Extract the [X, Y] coordinate from the center of the cell holding the provided text.  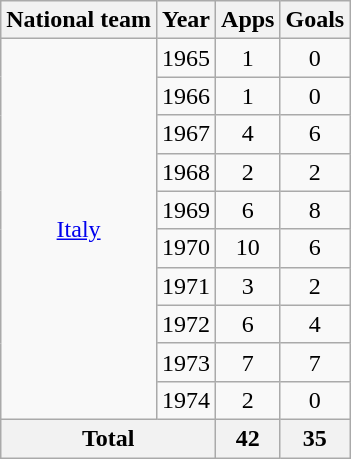
1972 [186, 324]
Apps [248, 20]
35 [315, 438]
1965 [186, 58]
1971 [186, 286]
3 [248, 286]
National team [79, 20]
1973 [186, 362]
Goals [315, 20]
Total [108, 438]
Italy [79, 230]
1967 [186, 134]
1968 [186, 172]
Year [186, 20]
1969 [186, 210]
8 [315, 210]
1970 [186, 248]
1974 [186, 400]
1966 [186, 96]
10 [248, 248]
42 [248, 438]
